Scan for the cell matching the given text and deliver its [X, Y] coordinate at center. 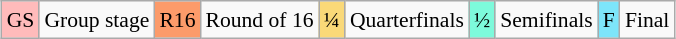
GS [21, 20]
Round of 16 [260, 20]
F [609, 20]
½ [482, 20]
¼ [332, 20]
Quarterfinals [407, 20]
Final [648, 20]
R16 [177, 20]
Semifinals [546, 20]
Group stage [96, 20]
